Search for the cell housing the specified text and yield its [X, Y] center coordinate. 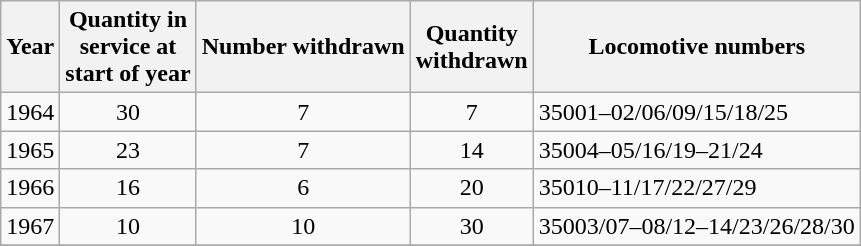
23 [128, 150]
35001–02/06/09/15/18/25 [696, 112]
16 [128, 188]
1965 [30, 150]
Quantitywithdrawn [472, 47]
Locomotive numbers [696, 47]
35004–05/16/19–21/24 [696, 150]
1967 [30, 226]
20 [472, 188]
6 [303, 188]
1966 [30, 188]
1964 [30, 112]
14 [472, 150]
Year [30, 47]
35003/07–08/12–14/23/26/28/30 [696, 226]
35010–11/17/22/27/29 [696, 188]
Quantity inservice at start of year [128, 47]
Number withdrawn [303, 47]
